Identify which cell holds the provided text, then report its [x, y] central coordinate. 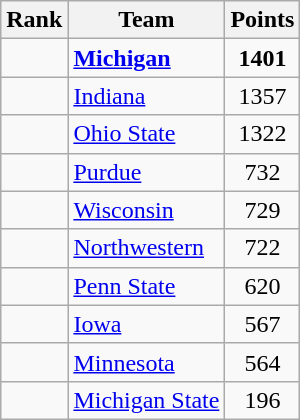
Michigan [146, 58]
Rank [34, 20]
Purdue [146, 172]
Wisconsin [146, 210]
Team [146, 20]
Northwestern [146, 248]
Ohio State [146, 134]
Iowa [146, 324]
564 [262, 362]
1357 [262, 96]
620 [262, 286]
567 [262, 324]
1322 [262, 134]
Michigan State [146, 400]
722 [262, 248]
Minnesota [146, 362]
Penn State [146, 286]
Indiana [146, 96]
Points [262, 20]
196 [262, 400]
729 [262, 210]
1401 [262, 58]
732 [262, 172]
